Pinpoint the cell where the given text exists, returning its (x, y) midpoint coordinate. 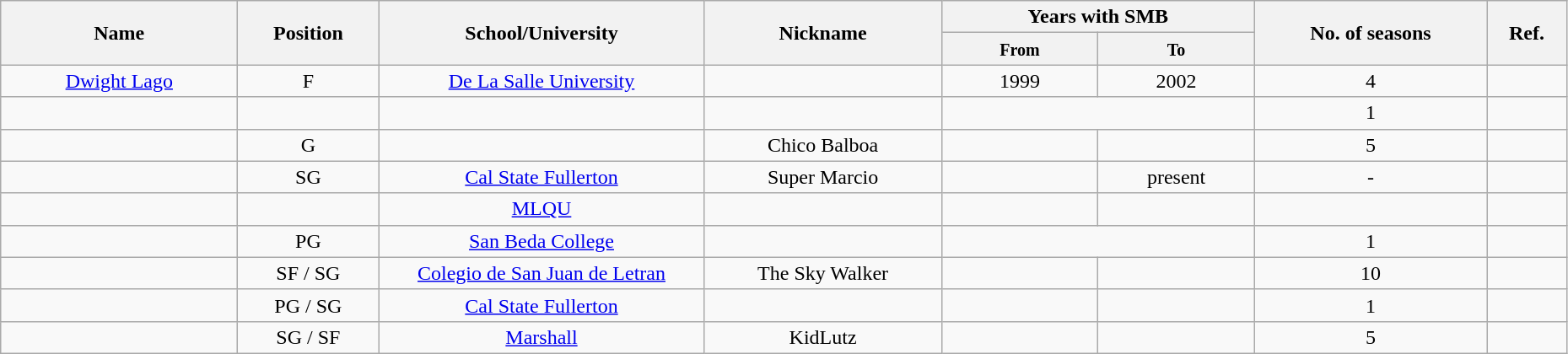
Dwight Lago (120, 81)
4 (1370, 81)
Chico Balboa (823, 145)
KidLutz (823, 337)
F (309, 81)
School/University (542, 33)
Colegio de San Juan de Letran (542, 273)
Super Marcio (823, 177)
G (309, 145)
Ref. (1527, 33)
From (1020, 49)
PG (309, 241)
Years with SMB (1098, 17)
Nickname (823, 33)
SF / SG (309, 273)
Name (120, 33)
10 (1370, 273)
1999 (1020, 81)
2002 (1177, 81)
No. of seasons (1370, 33)
To (1177, 49)
PG / SG (309, 305)
SG (309, 177)
The Sky Walker (823, 273)
MLQU (542, 209)
present (1177, 177)
SG / SF (309, 337)
San Beda College (542, 241)
Marshall (542, 337)
De La Salle University (542, 81)
Position (309, 33)
- (1370, 177)
